Find where the given text appears and provide that cell's center as [X, Y] coordinate. 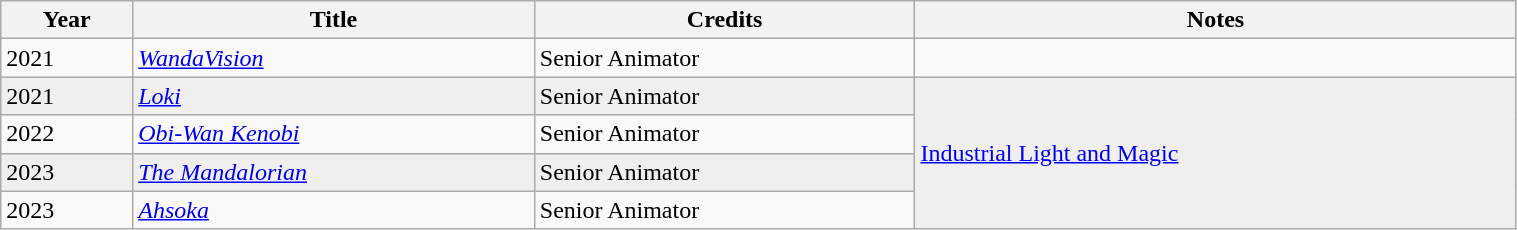
Ahsoka [334, 210]
The Mandalorian [334, 172]
2022 [67, 134]
Loki [334, 96]
Notes [1216, 20]
WandaVision [334, 58]
Industrial Light and Magic [1216, 153]
Year [67, 20]
Title [334, 20]
Credits [724, 20]
Obi-Wan Kenobi [334, 134]
